Scan for the cell matching the given text and deliver its (x, y) coordinate at center. 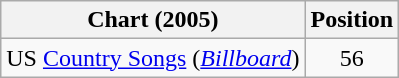
Chart (2005) (153, 20)
US Country Songs (Billboard) (153, 58)
56 (352, 58)
Position (352, 20)
